Provide the (x, y) coordinate of the cell's center where the given text is located.  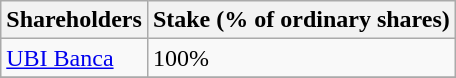
100% (301, 58)
UBI Banca (74, 58)
Shareholders (74, 20)
Stake (% of ordinary shares) (301, 20)
